From the cell containing the given text, extract its center point as [x, y] coordinate. 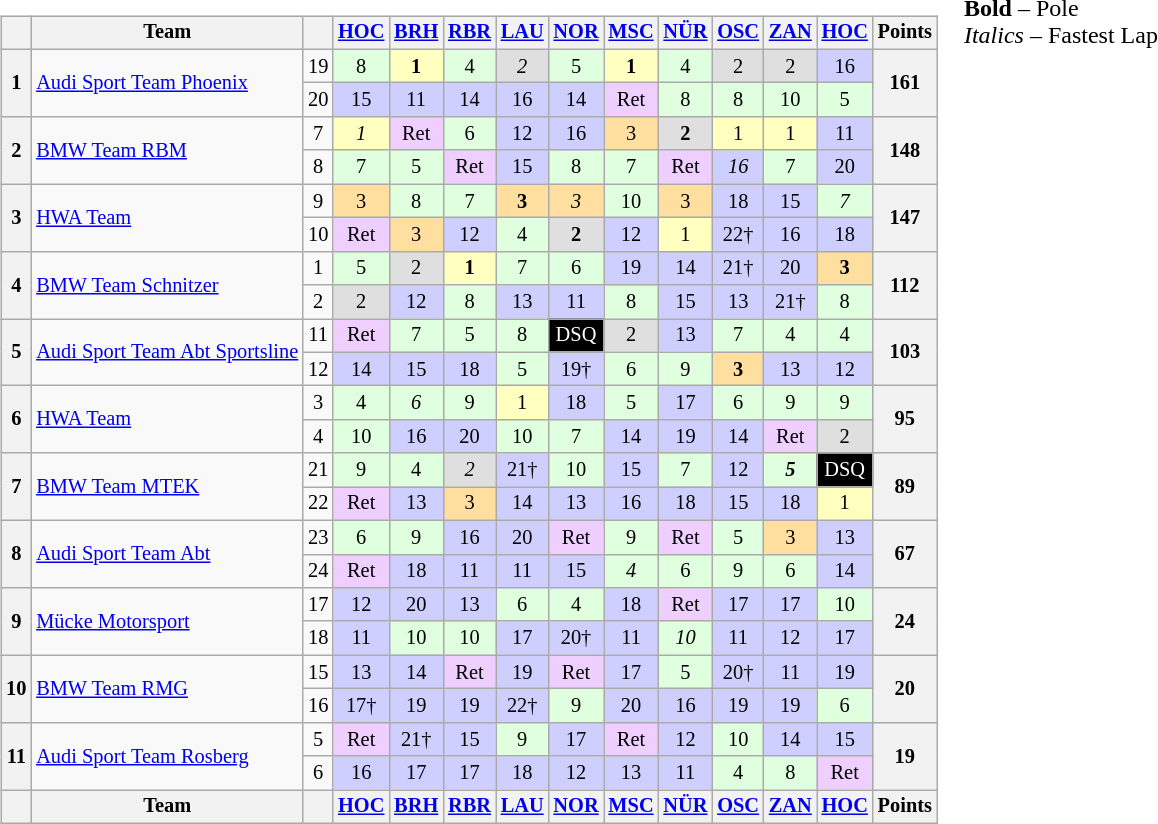
BMW Team RBM [167, 150]
Mücke Motorsport [167, 622]
Audi Sport Team Phoenix [167, 82]
22 [318, 504]
BMW Team Schnitzer [167, 284]
BMW Team RMG [167, 688]
112 [905, 284]
BMW Team MTEK [167, 486]
161 [905, 82]
19† [576, 369]
148 [905, 150]
23 [318, 537]
Audi Sport Team Abt [167, 554]
89 [905, 486]
Audi Sport Team Rosberg [167, 756]
147 [905, 218]
17† [361, 706]
67 [905, 554]
103 [905, 352]
Audi Sport Team Abt Sportsline [167, 352]
21 [318, 470]
95 [905, 420]
